Return the [X, Y] coordinate for the center point of the cell that contains the specified text.  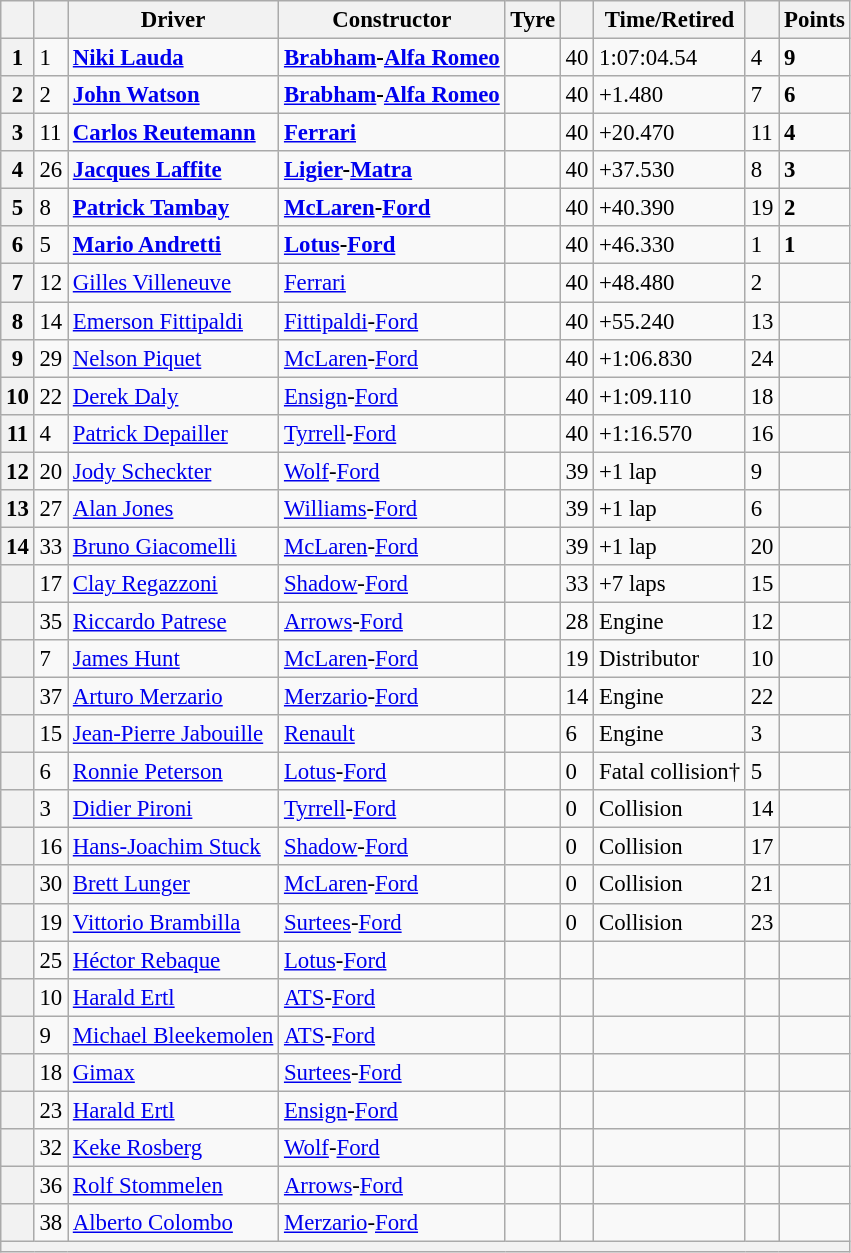
Patrick Tambay [174, 208]
Fittipaldi-Ford [392, 321]
John Watson [174, 95]
+1:16.570 [670, 433]
27 [50, 509]
Williams-Ford [392, 509]
Hans-Joachim Stuck [174, 847]
Clay Regazzoni [174, 584]
Emerson Fittipaldi [174, 321]
+1:06.830 [670, 358]
Arturo Merzario [174, 697]
Driver [174, 20]
Ligier-Matra [392, 170]
+7 laps [670, 584]
Jacques Laffite [174, 170]
+46.330 [670, 245]
Alan Jones [174, 509]
Brett Lunger [174, 885]
29 [50, 358]
Fatal collision† [670, 772]
Rolf Stommelen [174, 1185]
36 [50, 1185]
Constructor [392, 20]
28 [576, 621]
Bruno Giacomelli [174, 546]
James Hunt [174, 659]
Niki Lauda [174, 58]
32 [50, 1148]
Jean-Pierre Jabouille [174, 734]
30 [50, 885]
25 [50, 960]
+20.470 [670, 133]
Riccardo Patrese [174, 621]
Gimax [174, 1073]
Ronnie Peterson [174, 772]
38 [50, 1223]
Mario Andretti [174, 245]
24 [762, 358]
26 [50, 170]
35 [50, 621]
Tyre [532, 20]
Time/Retired [670, 20]
+1:09.110 [670, 396]
Distributor [670, 659]
Héctor Rebaque [174, 960]
Gilles Villeneuve [174, 283]
+37.530 [670, 170]
Nelson Piquet [174, 358]
Carlos Reutemann [174, 133]
Points [814, 20]
Alberto Colombo [174, 1223]
Derek Daly [174, 396]
+48.480 [670, 283]
+40.390 [670, 208]
Jody Scheckter [174, 471]
Vittorio Brambilla [174, 922]
37 [50, 697]
Keke Rosberg [174, 1148]
1:07:04.54 [670, 58]
Renault [392, 734]
+55.240 [670, 321]
+1.480 [670, 95]
21 [762, 885]
Patrick Depailler [174, 433]
Michael Bleekemolen [174, 1035]
Didier Pironi [174, 809]
